Pinpoint the cell where the given text exists, returning its (x, y) midpoint coordinate. 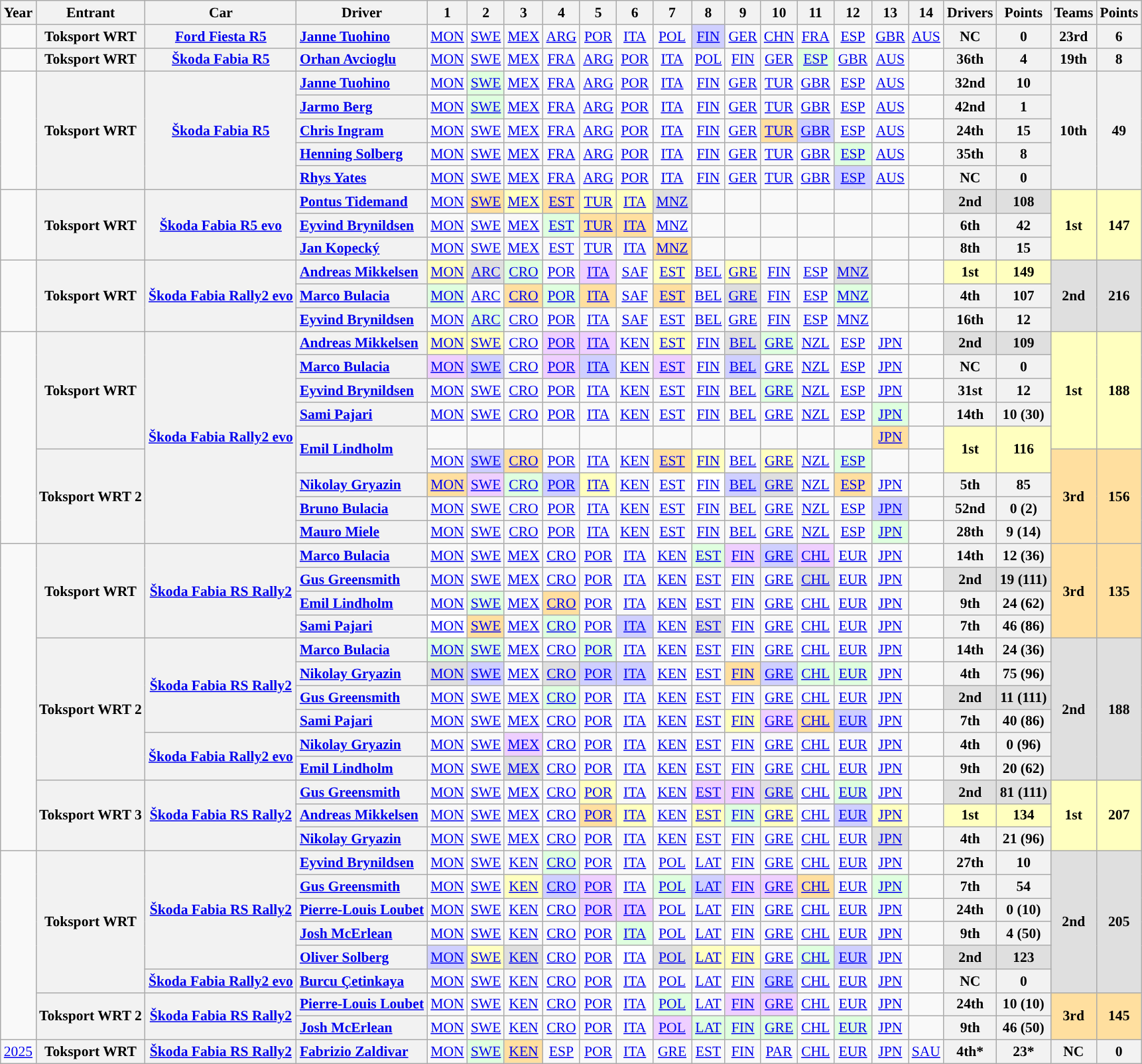
27th (970, 863)
PAR (779, 1052)
123 (1024, 957)
156 (1119, 497)
Drivers (970, 13)
52nd (970, 508)
116 (1024, 449)
Rhys Yates (362, 178)
19th (1073, 60)
Entrant (90, 13)
10 (10) (1024, 1004)
24 (62) (1024, 603)
10 (30) (1024, 414)
Jarmo Berg (362, 107)
5th (970, 485)
7 (672, 13)
107 (1024, 296)
75 (96) (1024, 674)
12 (36) (1024, 556)
0 (10) (1024, 910)
9 (14) (1024, 532)
Henning Solberg (362, 154)
46 (50) (1024, 1028)
0 (2) (1024, 508)
Orhan Avcioglu (362, 60)
145 (1119, 1016)
32nd (970, 84)
3 (523, 13)
Fabrizio Zaldivar (362, 1052)
35th (970, 154)
Bruno Bulacia (362, 508)
19 (111) (1024, 579)
Pontus Tidemand (362, 202)
4 (50) (1024, 934)
134 (1024, 815)
149 (1024, 272)
42 (1024, 225)
SAU (926, 1052)
46 (86) (1024, 626)
40 (86) (1024, 721)
85 (1024, 485)
81 (111) (1024, 792)
Mauro Miele (362, 532)
20 (62) (1024, 768)
135 (1119, 591)
14 (926, 13)
Year (19, 13)
216 (1119, 296)
54 (1024, 886)
28th (970, 532)
147 (1119, 225)
11 (816, 13)
Teams (1073, 13)
2 (486, 13)
0 (96) (1024, 745)
Škoda Fabia R5 evo (221, 225)
11 (111) (1024, 697)
10th (1073, 131)
5 (598, 13)
Car (221, 13)
49 (1119, 131)
2025 (19, 1052)
8th (970, 249)
24 (36) (1024, 650)
CHN (779, 36)
9 (743, 13)
109 (1024, 343)
36th (970, 60)
Chris Ingram (362, 131)
23* (1024, 1052)
Ford Fiesta R5 (221, 36)
Oliver Solberg (362, 957)
Jan Kopecký (362, 249)
42nd (970, 107)
23rd (1073, 36)
Burcu Çetinkaya (362, 981)
Driver (362, 13)
Toksport WRT 3 (90, 815)
21 (96) (1024, 839)
207 (1119, 815)
205 (1119, 922)
6th (970, 225)
13 (890, 13)
4th* (970, 1052)
16th (970, 320)
31st (970, 390)
108 (1024, 202)
